Scan for the cell matching the given text and deliver its [x, y] coordinate at center. 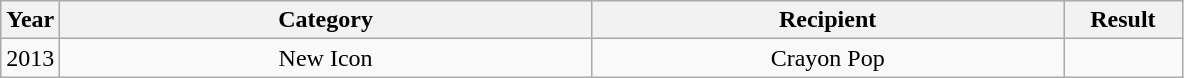
Category [326, 20]
Recipient [827, 20]
Year [30, 20]
Crayon Pop [827, 58]
2013 [30, 58]
Result [1123, 20]
New Icon [326, 58]
